Scan for the cell matching the given text and deliver its (X, Y) coordinate at center. 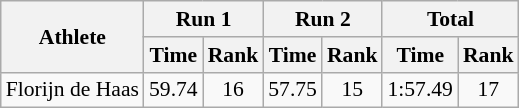
Run 1 (204, 19)
17 (488, 90)
Run 2 (322, 19)
Total (450, 19)
Athlete (72, 36)
59.74 (174, 90)
Florijn de Haas (72, 90)
1:57.49 (420, 90)
15 (352, 90)
16 (234, 90)
57.75 (292, 90)
